Determine the (x, y) coordinate at the center of the cell enclosing the given text.  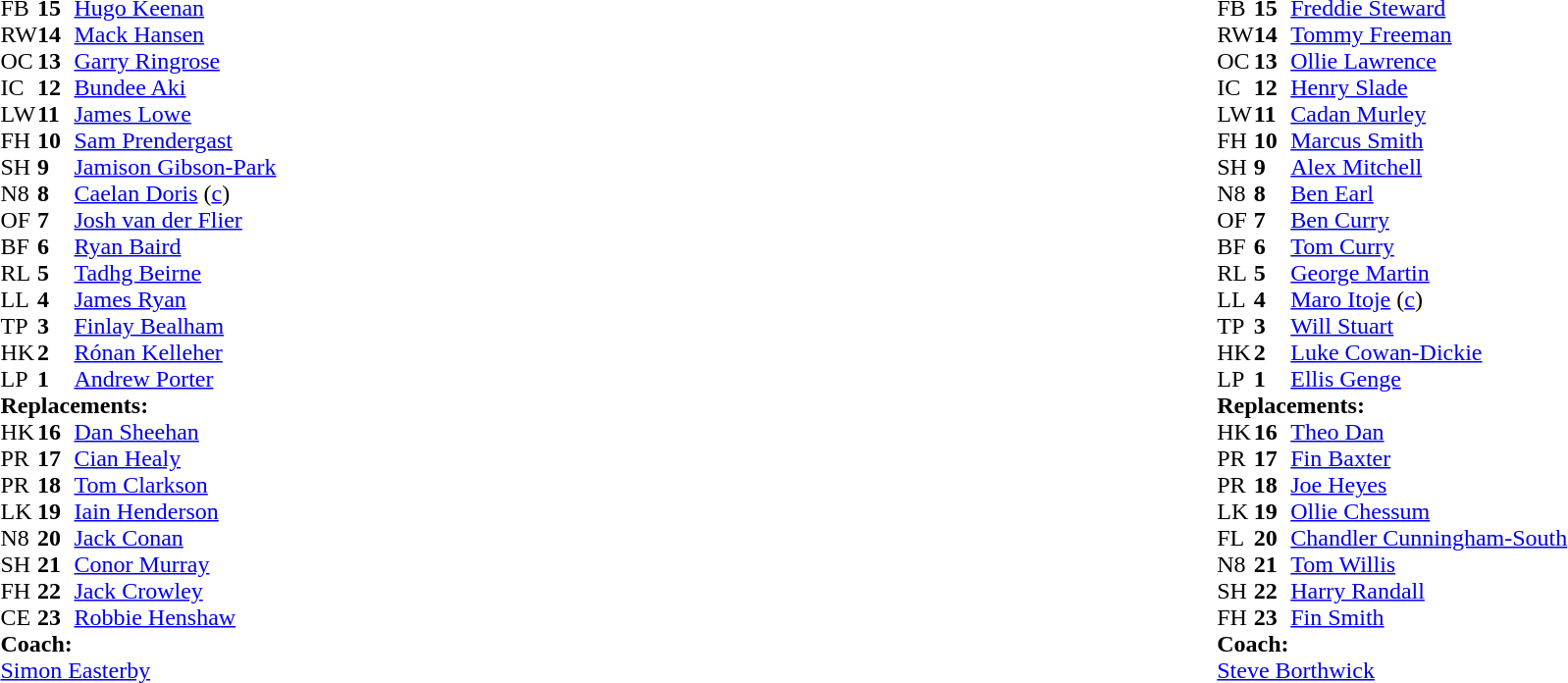
Tom Willis (1429, 565)
Ellis Genge (1429, 379)
Ben Earl (1429, 194)
James Ryan (176, 300)
Cadan Murley (1429, 114)
Finlay Bealham (176, 326)
Ollie Lawrence (1429, 61)
Bundee Aki (176, 88)
Tom Clarkson (176, 485)
Iain Henderson (176, 512)
Henry Slade (1429, 88)
Sam Prendergast (176, 141)
Jack Conan (176, 538)
Chandler Cunningham-South (1429, 538)
Will Stuart (1429, 326)
Ollie Chessum (1429, 512)
Andrew Porter (176, 379)
Marcus Smith (1429, 141)
Luke Cowan-Dickie (1429, 353)
Caelan Doris (c) (176, 194)
Alex Mitchell (1429, 167)
Tadhg Beirne (176, 273)
Dan Sheehan (176, 432)
CE (19, 618)
Jamison Gibson-Park (176, 167)
Josh van der Flier (176, 220)
Garry Ringrose (176, 61)
Conor Murray (176, 565)
Fin Smith (1429, 618)
Rónan Kelleher (176, 353)
Ryan Baird (176, 247)
George Martin (1429, 273)
Harry Randall (1429, 591)
Fin Baxter (1429, 459)
Tom Curry (1429, 247)
Tommy Freeman (1429, 35)
James Lowe (176, 114)
Ben Curry (1429, 220)
Robbie Henshaw (176, 618)
Cian Healy (176, 459)
Mack Hansen (176, 35)
Joe Heyes (1429, 485)
Jack Crowley (176, 591)
FL (1235, 538)
Theo Dan (1429, 432)
Maro Itoje (c) (1429, 300)
